Search for the cell housing the specified text and yield its [x, y] center coordinate. 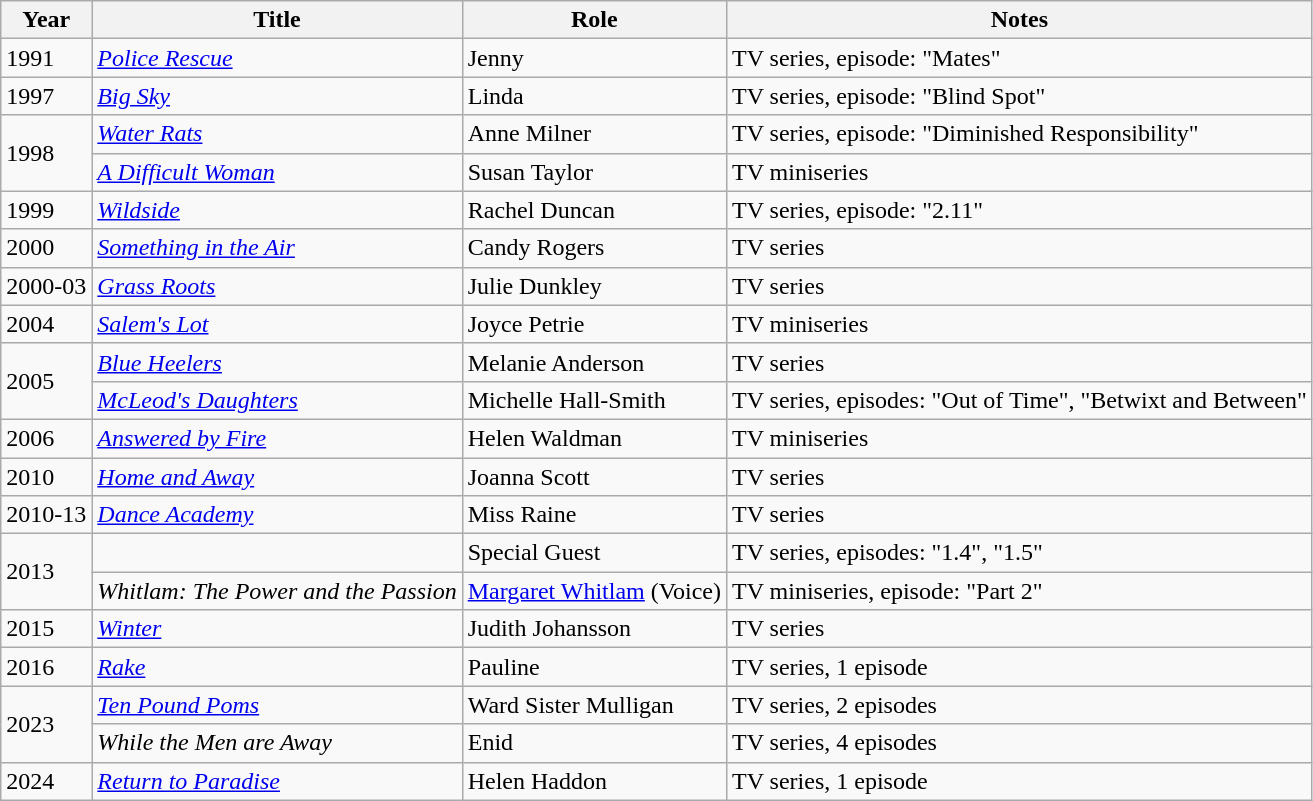
Salem's Lot [277, 324]
Whitlam: The Power and the Passion [277, 591]
TV miniseries, episode: "Part 2" [1020, 591]
Special Guest [594, 553]
Ten Pound Poms [277, 705]
While the Men are Away [277, 743]
Rake [277, 667]
Title [277, 20]
Candy Rogers [594, 248]
Return to Paradise [277, 781]
Ward Sister Mulligan [594, 705]
1998 [46, 153]
Susan Taylor [594, 172]
Something in the Air [277, 248]
TV series, episodes: "1.4", "1.5" [1020, 553]
Helen Haddon [594, 781]
Helen Waldman [594, 438]
Judith Johansson [594, 629]
TV series, episode: "Blind Spot" [1020, 96]
1997 [46, 96]
TV series, episodes: "Out of Time", "Betwixt and Between" [1020, 400]
Miss Raine [594, 515]
Julie Dunkley [594, 286]
TV series, episode: "Diminished Responsibility" [1020, 134]
Water Rats [277, 134]
Pauline [594, 667]
Wildside [277, 210]
Anne Milner [594, 134]
2000-03 [46, 286]
2015 [46, 629]
2016 [46, 667]
TV series, 2 episodes [1020, 705]
Big Sky [277, 96]
Michelle Hall-Smith [594, 400]
Linda [594, 96]
Winter [277, 629]
2024 [46, 781]
McLeod's Daughters [277, 400]
Grass Roots [277, 286]
2023 [46, 724]
Enid [594, 743]
Home and Away [277, 477]
Blue Heelers [277, 362]
TV series, 4 episodes [1020, 743]
2000 [46, 248]
Role [594, 20]
Melanie Anderson [594, 362]
1991 [46, 58]
2010-13 [46, 515]
Joyce Petrie [594, 324]
2010 [46, 477]
Year [46, 20]
TV series, episode: "Mates" [1020, 58]
Joanna Scott [594, 477]
2004 [46, 324]
2006 [46, 438]
A Difficult Woman [277, 172]
Police Rescue [277, 58]
Notes [1020, 20]
1999 [46, 210]
2005 [46, 381]
Dance Academy [277, 515]
Margaret Whitlam (Voice) [594, 591]
Answered by Fire [277, 438]
Jenny [594, 58]
2013 [46, 572]
Rachel Duncan [594, 210]
TV series, episode: "2.11" [1020, 210]
